For the text-containing cell, return its midpoint in (X, Y) coordinate format. 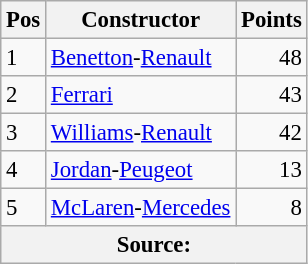
Ferrari (141, 95)
42 (272, 133)
3 (24, 133)
43 (272, 95)
48 (272, 58)
Williams-Renault (141, 133)
Benetton-Renault (141, 58)
Points (272, 20)
Pos (24, 20)
2 (24, 95)
McLaren-Mercedes (141, 208)
Jordan-Peugeot (141, 170)
13 (272, 170)
4 (24, 170)
8 (272, 208)
Source: (154, 245)
5 (24, 208)
Constructor (141, 20)
1 (24, 58)
